Capture the cell that displays the provided text and extract its (x, y) central coordinate. 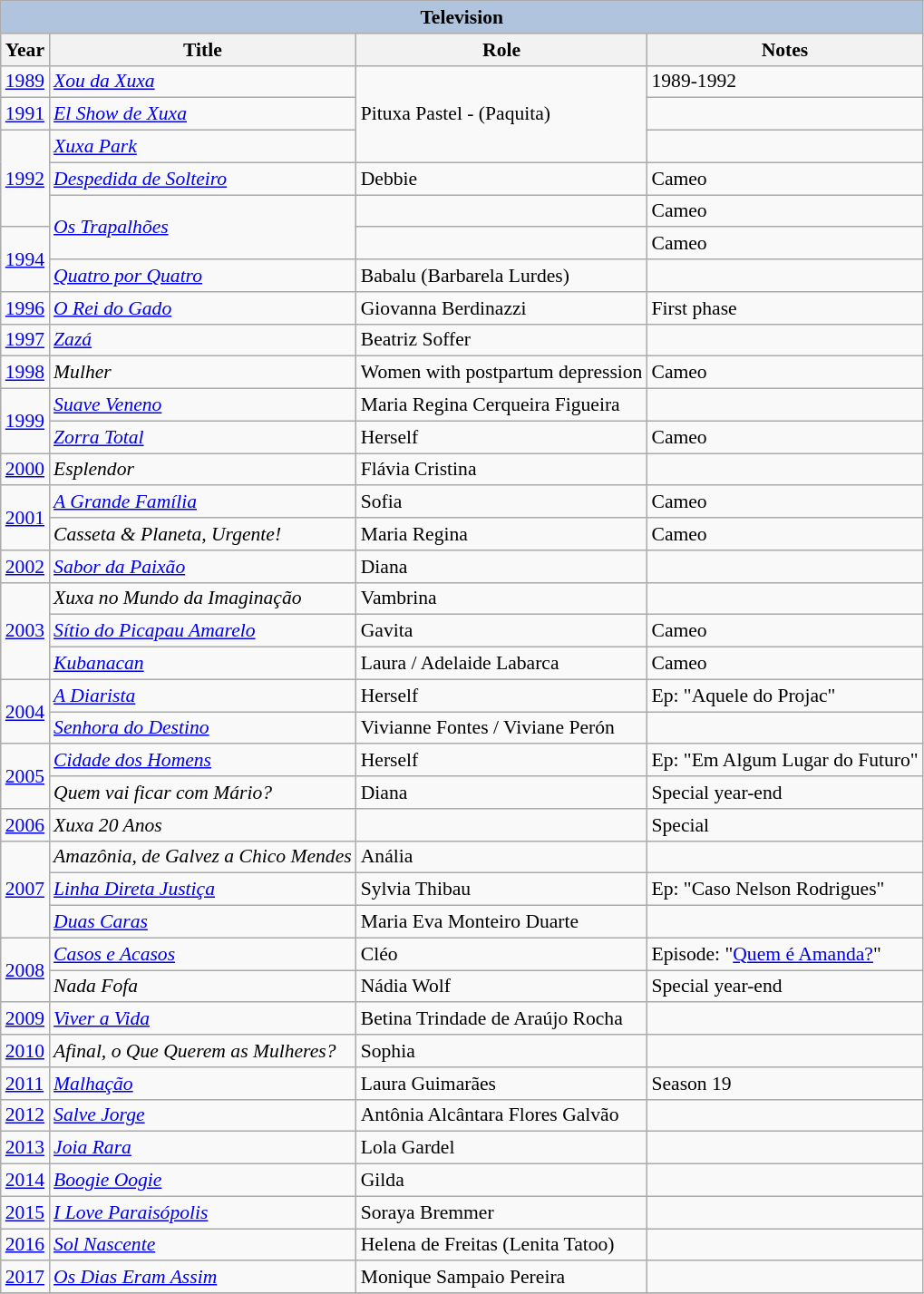
Lola Gardel (502, 1148)
Debbie (502, 179)
Anália (502, 857)
Cléo (502, 954)
Vambrina (502, 598)
Zazá (203, 340)
Os Dias Eram Assim (203, 1278)
Mulher (203, 373)
Soraya Bremmer (502, 1212)
Boogie Oogie (203, 1181)
Flávia Cristina (502, 470)
Giovanna Berdinazzi (502, 308)
Ep: "Em Algum Lugar do Futuro" (784, 761)
Ep: "Aquele do Projac" (784, 696)
A Diarista (203, 696)
Year (25, 50)
Viver a Vida (203, 1019)
Beatriz Soffer (502, 340)
1989 (25, 82)
Nada Fofa (203, 987)
Sophia (502, 1051)
Casseta & Planeta, Urgente! (203, 534)
2016 (25, 1245)
Malhação (203, 1084)
El Show de Xuxa (203, 114)
Os Trapalhões (203, 227)
1997 (25, 340)
1991 (25, 114)
Role (502, 50)
2009 (25, 1019)
Amazônia, de Galvez a Chico Mendes (203, 857)
2014 (25, 1181)
2007 (25, 889)
Casos e Acasos (203, 954)
Quatro por Quatro (203, 276)
First phase (784, 308)
Notes (784, 50)
Gavita (502, 631)
Salve Jorge (203, 1115)
Sylvia Thibau (502, 890)
Babalu (Barbarela Lurdes) (502, 276)
2003 (25, 631)
Antônia Alcântara Flores Galvão (502, 1115)
Betina Trindade de Araújo Rocha (502, 1019)
Season 19 (784, 1084)
2002 (25, 567)
Sabor da Paixão (203, 567)
Joia Rara (203, 1148)
Zorra Total (203, 437)
1996 (25, 308)
Helena de Freitas (Lenita Tatoo) (502, 1245)
Maria Regina (502, 534)
Episode: "Quem é Amanda?" (784, 954)
2001 (25, 519)
Pituxa Pastel - (Paquita) (502, 114)
Sol Nascente (203, 1245)
Xuxa 20 Anos (203, 825)
Title (203, 50)
Despedida de Solteiro (203, 179)
2015 (25, 1212)
Kubanacan (203, 664)
2010 (25, 1051)
2012 (25, 1115)
1989-1992 (784, 82)
Ep: "Caso Nelson Rodrigues" (784, 890)
Women with postpartum depression (502, 373)
A Grande Família (203, 502)
2004 (25, 711)
Esplendor (203, 470)
2011 (25, 1084)
1992 (25, 180)
Maria Regina Cerqueira Figueira (502, 405)
Duas Caras (203, 922)
Senhora do Destino (203, 728)
Monique Sampaio Pereira (502, 1278)
Sítio do Picapau Amarelo (203, 631)
2006 (25, 825)
2005 (25, 776)
Linha Direta Justiça (203, 890)
Afinal, o Que Querem as Mulheres? (203, 1051)
Gilda (502, 1181)
Cidade dos Homens (203, 761)
Suave Veneno (203, 405)
Quem vai ficar com Mário? (203, 793)
I Love Paraisópolis (203, 1212)
Laura Guimarães (502, 1084)
Maria Eva Monteiro Duarte (502, 922)
2008 (25, 970)
Xuxa no Mundo da Imaginação (203, 598)
2013 (25, 1148)
Sofia (502, 502)
Xuxa Park (203, 147)
1999 (25, 421)
1998 (25, 373)
Nádia Wolf (502, 987)
2017 (25, 1278)
Laura / Adelaide Labarca (502, 664)
O Rei do Gado (203, 308)
Television (462, 17)
Vivianne Fontes / Viviane Perón (502, 728)
Xou da Xuxa (203, 82)
1994 (25, 259)
2000 (25, 470)
Special (784, 825)
